Determine the (X, Y) coordinate at the center of the cell enclosing the given text.  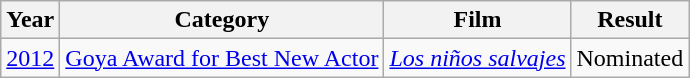
Category (222, 20)
Film (478, 20)
Goya Award for Best New Actor (222, 58)
2012 (30, 58)
Nominated (630, 58)
Los niños salvajes (478, 58)
Result (630, 20)
Year (30, 20)
